Output the (X, Y) coordinate of the center of the cell containing the given text.  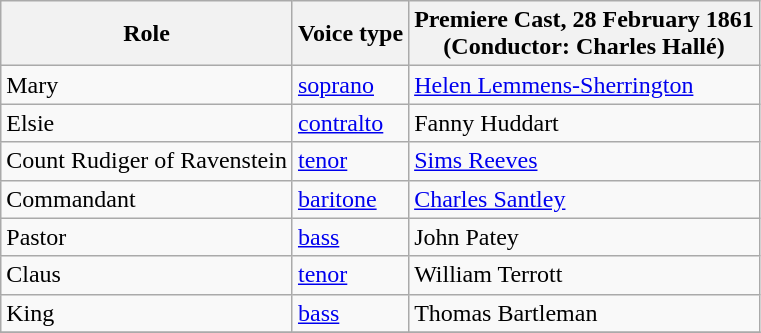
Premiere Cast, 28 February 1861 (Conductor: Charles Hallé) (584, 34)
William Terrott (584, 275)
Mary (147, 85)
soprano (350, 85)
Commandant (147, 199)
John Patey (584, 237)
Elsie (147, 123)
Count Rudiger of Ravenstein (147, 161)
Pastor (147, 237)
Fanny Huddart (584, 123)
Voice type (350, 34)
baritone (350, 199)
Charles Santley (584, 199)
Role (147, 34)
Claus (147, 275)
contralto (350, 123)
Thomas Bartleman (584, 313)
Sims Reeves (584, 161)
King (147, 313)
Helen Lemmens-Sherrington (584, 85)
